From the cell containing the given text, extract its center point as (x, y) coordinate. 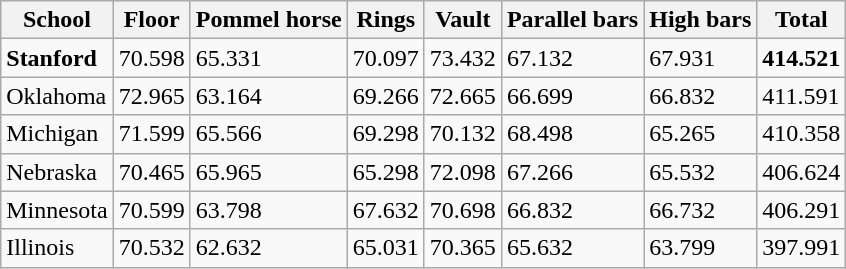
65.298 (386, 172)
70.365 (462, 248)
65.265 (700, 134)
65.331 (268, 58)
70.698 (462, 210)
Minnesota (57, 210)
High bars (700, 20)
66.699 (572, 96)
69.298 (386, 134)
65.532 (700, 172)
70.132 (462, 134)
65.965 (268, 172)
63.799 (700, 248)
Illinois (57, 248)
406.291 (802, 210)
406.624 (802, 172)
70.465 (152, 172)
397.991 (802, 248)
70.097 (386, 58)
Floor (152, 20)
Vault (462, 20)
Stanford (57, 58)
70.598 (152, 58)
62.632 (268, 248)
68.498 (572, 134)
67.266 (572, 172)
67.632 (386, 210)
Oklahoma (57, 96)
Nebraska (57, 172)
Pommel horse (268, 20)
73.432 (462, 58)
70.532 (152, 248)
72.665 (462, 96)
Rings (386, 20)
72.965 (152, 96)
65.566 (268, 134)
School (57, 20)
67.132 (572, 58)
72.098 (462, 172)
414.521 (802, 58)
67.931 (700, 58)
69.266 (386, 96)
65.031 (386, 248)
410.358 (802, 134)
Michigan (57, 134)
65.632 (572, 248)
63.164 (268, 96)
66.732 (700, 210)
71.599 (152, 134)
Parallel bars (572, 20)
411.591 (802, 96)
Total (802, 20)
70.599 (152, 210)
63.798 (268, 210)
